Pinpoint the cell where the given text exists, returning its [X, Y] midpoint coordinate. 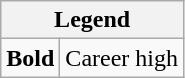
Legend [92, 20]
Career high [122, 58]
Bold [30, 58]
